Return the [X, Y] coordinate for the center point of the cell that contains the specified text.  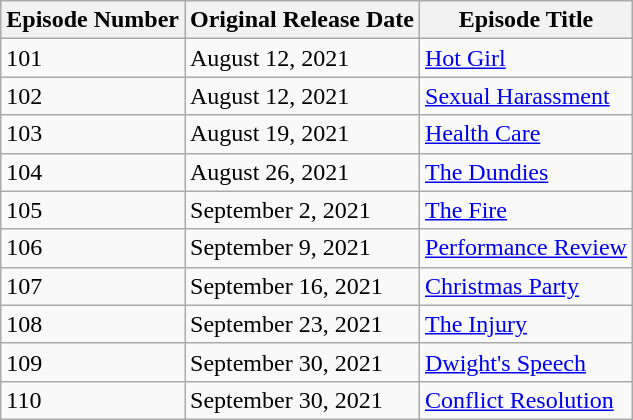
Dwight's Speech [526, 362]
103 [93, 134]
Health Care [526, 134]
110 [93, 400]
109 [93, 362]
108 [93, 324]
August 19, 2021 [302, 134]
Episode Title [526, 20]
Hot Girl [526, 58]
102 [93, 96]
106 [93, 248]
The Dundies [526, 172]
105 [93, 210]
September 23, 2021 [302, 324]
The Fire [526, 210]
September 2, 2021 [302, 210]
104 [93, 172]
August 26, 2021 [302, 172]
Sexual Harassment [526, 96]
September 16, 2021 [302, 286]
Conflict Resolution [526, 400]
Christmas Party [526, 286]
Episode Number [93, 20]
Performance Review [526, 248]
September 9, 2021 [302, 248]
The Injury [526, 324]
101 [93, 58]
107 [93, 286]
Original Release Date [302, 20]
